Scan for the cell matching the given text and deliver its (X, Y) coordinate at center. 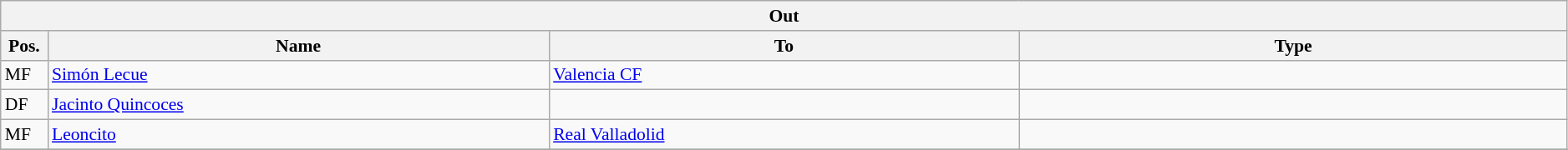
Type (1293, 46)
Simón Lecue (298, 75)
Pos. (24, 46)
Leoncito (298, 135)
Valencia CF (784, 75)
To (784, 46)
DF (24, 105)
Out (784, 16)
Name (298, 46)
Jacinto Quincoces (298, 105)
Real Valladolid (784, 135)
